Determine the [X, Y] coordinate at the center of the cell enclosing the given text.  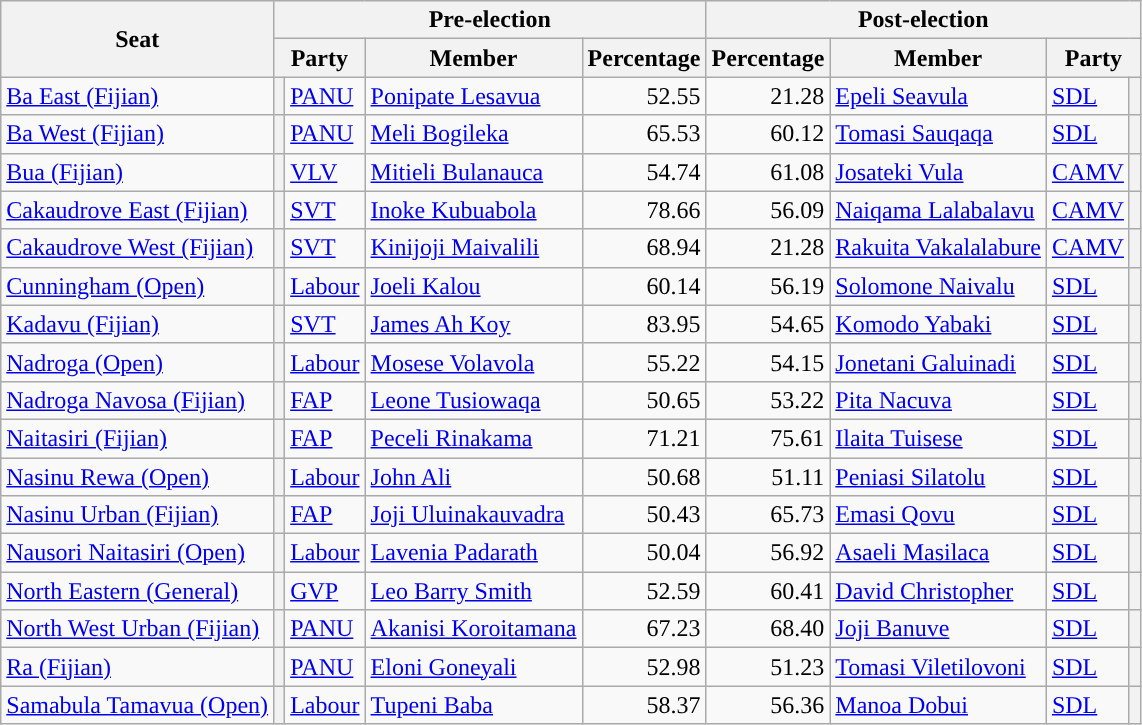
60.14 [644, 286]
Tupeni Baba [474, 705]
61.08 [768, 172]
VLV [325, 172]
Ponipate Lesavua [474, 96]
Mosese Volavola [474, 362]
David Christopher [938, 591]
Meli Bogileka [474, 134]
Solomone Naivalu [938, 286]
50.04 [644, 553]
Bua (Fijian) [138, 172]
Inoke Kubuabola [474, 210]
60.12 [768, 134]
Pre-election [490, 20]
Joji Uluinakauvadra [474, 515]
53.22 [768, 400]
Cakaudrove East (Fijian) [138, 210]
50.65 [644, 400]
68.40 [768, 629]
Josateki Vula [938, 172]
Ra (Fijian) [138, 667]
Lavenia Padarath [474, 553]
51.11 [768, 477]
Manoa Dobui [938, 705]
Tomasi Viletilovoni [938, 667]
78.66 [644, 210]
65.53 [644, 134]
Ba East (Fijian) [138, 96]
56.36 [768, 705]
56.09 [768, 210]
83.95 [644, 324]
Mitieli Bulanauca [474, 172]
North West Urban (Fijian) [138, 629]
Seat [138, 39]
James Ah Koy [474, 324]
North Eastern (General) [138, 591]
GVP [325, 591]
Joeli Kalou [474, 286]
Nasinu Rewa (Open) [138, 477]
Nasinu Urban (Fijian) [138, 515]
Kinijoji Maivalili [474, 248]
56.19 [768, 286]
60.41 [768, 591]
Leo Barry Smith [474, 591]
56.92 [768, 553]
58.37 [644, 705]
54.65 [768, 324]
Tomasi Sauqaqa [938, 134]
Cakaudrove West (Fijian) [138, 248]
54.74 [644, 172]
Komodo Yabaki [938, 324]
Samabula Tamavua (Open) [138, 705]
Akanisi Koroitamana [474, 629]
Emasi Qovu [938, 515]
Epeli Seavula [938, 96]
Cunningham (Open) [138, 286]
Ilaita Tuisese [938, 438]
Nadroga (Open) [138, 362]
Post-election [924, 20]
52.98 [644, 667]
52.59 [644, 591]
75.61 [768, 438]
Nausori Naitasiri (Open) [138, 553]
Ba West (Fijian) [138, 134]
71.21 [644, 438]
Naitasiri (Fijian) [138, 438]
Peniasi Silatolu [938, 477]
Asaeli Masilaca [938, 553]
Naiqama Lalabalavu [938, 210]
John Ali [474, 477]
Eloni Goneyali [474, 667]
Nadroga Navosa (Fijian) [138, 400]
Jonetani Galuinadi [938, 362]
Leone Tusiowaqa [474, 400]
52.55 [644, 96]
55.22 [644, 362]
67.23 [644, 629]
Peceli Rinakama [474, 438]
51.23 [768, 667]
Rakuita Vakalalabure [938, 248]
Pita Nacuva [938, 400]
50.68 [644, 477]
54.15 [768, 362]
Kadavu (Fijian) [138, 324]
Joji Banuve [938, 629]
65.73 [768, 515]
50.43 [644, 515]
68.94 [644, 248]
